Locate the cell with the specified text and output its (x, y) center coordinate. 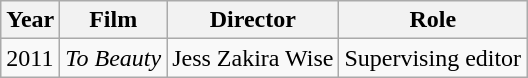
Supervising editor (433, 58)
Role (433, 20)
Year (30, 20)
Director (253, 20)
2011 (30, 58)
Film (114, 20)
To Beauty (114, 58)
Jess Zakira Wise (253, 58)
